Extract the [x, y] coordinate from the center of the cell holding the provided text.  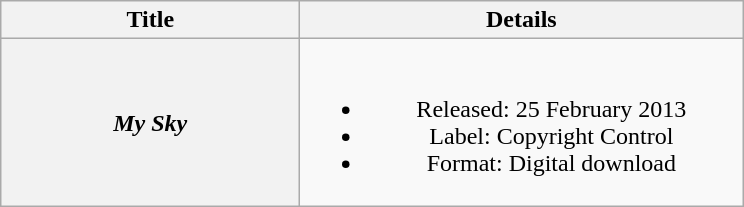
Title [150, 20]
My Sky [150, 122]
Details [522, 20]
Released: 25 February 2013Label: Copyright ControlFormat: Digital download [522, 122]
